Output the (x, y) coordinate of the center of the cell containing the given text.  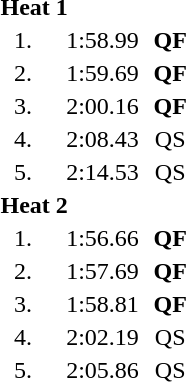
2:00.16 (102, 106)
1:58.81 (102, 304)
1:58.99 (102, 40)
2:14.53 (102, 172)
1:57.69 (102, 271)
1:59.69 (102, 73)
2:08.43 (102, 139)
2:02.19 (102, 337)
1:56.66 (102, 238)
